Return the [x, y] coordinate for the center point of the cell that contains the specified text.  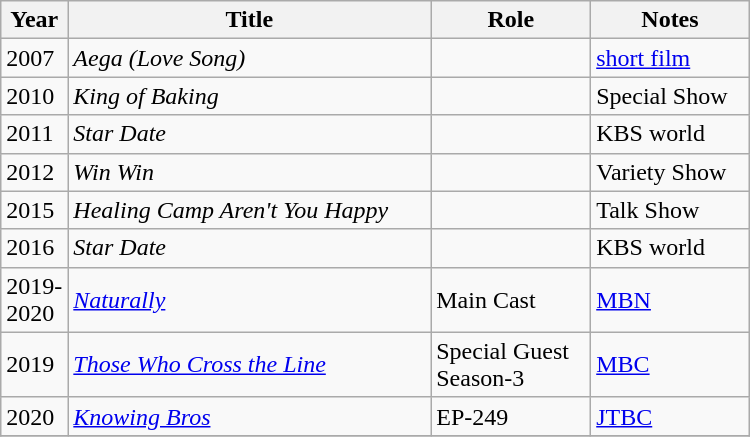
Year [34, 20]
2015 [34, 210]
Aega (Love Song) [250, 58]
JTBC [670, 416]
EP-249 [511, 416]
Role [511, 20]
2012 [34, 172]
Talk Show [670, 210]
2011 [34, 134]
2007 [34, 58]
2016 [34, 248]
2019 [34, 364]
2020 [34, 416]
Those Who Cross the Line [250, 364]
Title [250, 20]
Healing Camp Aren't You Happy [250, 210]
MBN [670, 300]
Naturally [250, 300]
Special Show [670, 96]
Special GuestSeason-3 [511, 364]
Knowing Bros [250, 416]
Notes [670, 20]
MBC [670, 364]
King of Baking [250, 96]
Win Win [250, 172]
Variety Show [670, 172]
short film [670, 58]
Main Cast [511, 300]
2010 [34, 96]
2019-2020 [34, 300]
